Extract the (x, y) coordinate from the center of the cell holding the provided text.  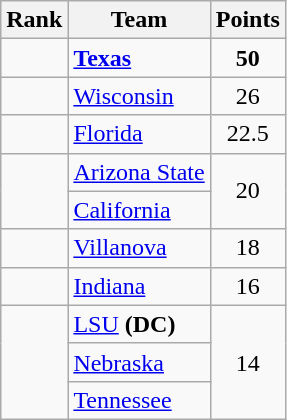
22.5 (248, 134)
Nebraska (139, 362)
Points (248, 20)
Arizona State (139, 172)
16 (248, 286)
Villanova (139, 248)
26 (248, 96)
Tennessee (139, 400)
Indiana (139, 286)
LSU (DC) (139, 324)
Rank (34, 20)
Wisconsin (139, 96)
20 (248, 191)
50 (248, 58)
18 (248, 248)
Florida (139, 134)
Team (139, 20)
Texas (139, 58)
California (139, 210)
14 (248, 362)
